Return the (X, Y) coordinate for the center point of the cell that contains the specified text.  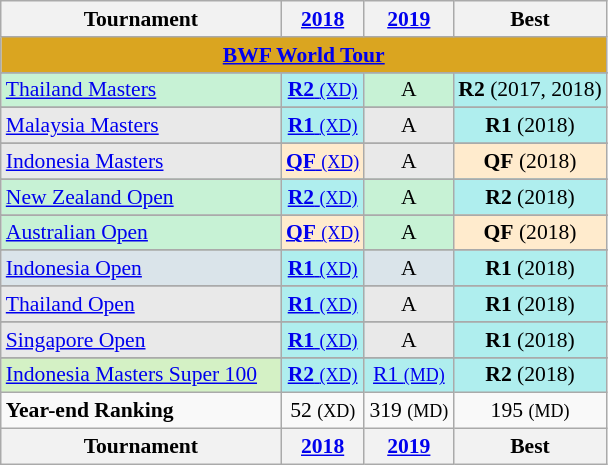
Indonesia Masters (141, 162)
Year-end Ranking (141, 411)
195 (MD) (530, 411)
52 (XD) (323, 411)
New Zealand Open (141, 197)
Singapore Open (141, 340)
319 (MD) (408, 411)
Thailand Open (141, 304)
Indonesia Masters Super 100 (141, 375)
BWF World Tour (304, 55)
Australian Open (141, 233)
Malaysia Masters (141, 126)
Indonesia Open (141, 269)
R1 (MD) (408, 375)
R2 (2017, 2018) (530, 90)
Thailand Masters (141, 90)
